Extract the [x, y] coordinate from the center of the cell holding the provided text.  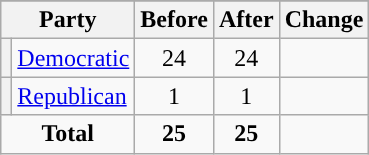
After [246, 20]
Republican [74, 96]
Total [68, 134]
Democratic [74, 58]
Party [68, 20]
Change [324, 20]
Before [174, 20]
